Return [X, Y] of the center of cell containing provided text 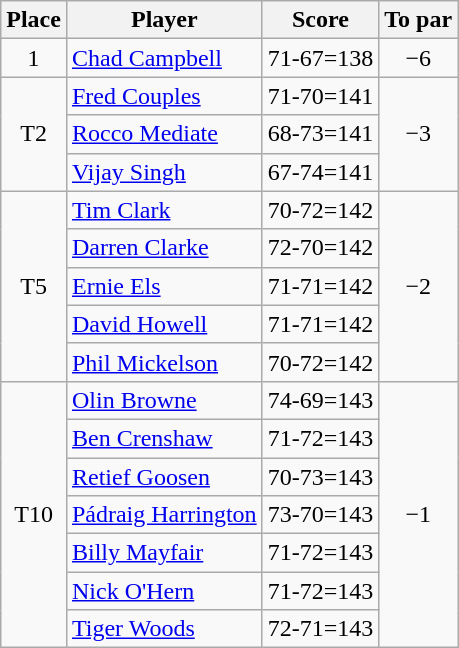
−3 [418, 134]
Ernie Els [164, 286]
−2 [418, 286]
71-67=138 [320, 58]
David Howell [164, 324]
To par [418, 20]
68-73=141 [320, 134]
Vijay Singh [164, 172]
72-70=142 [320, 248]
Fred Couples [164, 96]
−1 [418, 514]
Tim Clark [164, 210]
T5 [34, 286]
72-71=143 [320, 629]
Darren Clarke [164, 248]
74-69=143 [320, 400]
67-74=141 [320, 172]
Nick O'Hern [164, 591]
Tiger Woods [164, 629]
Olin Browne [164, 400]
73-70=143 [320, 515]
T10 [34, 514]
Rocco Mediate [164, 134]
−6 [418, 58]
Billy Mayfair [164, 553]
Player [164, 20]
71-70=141 [320, 96]
T2 [34, 134]
Ben Crenshaw [164, 438]
Chad Campbell [164, 58]
Phil Mickelson [164, 362]
Retief Goosen [164, 477]
Place [34, 20]
Pádraig Harrington [164, 515]
Score [320, 20]
70-73=143 [320, 477]
1 [34, 58]
